Detect which cell encompasses the target text, then output its [x, y] center coordinate. 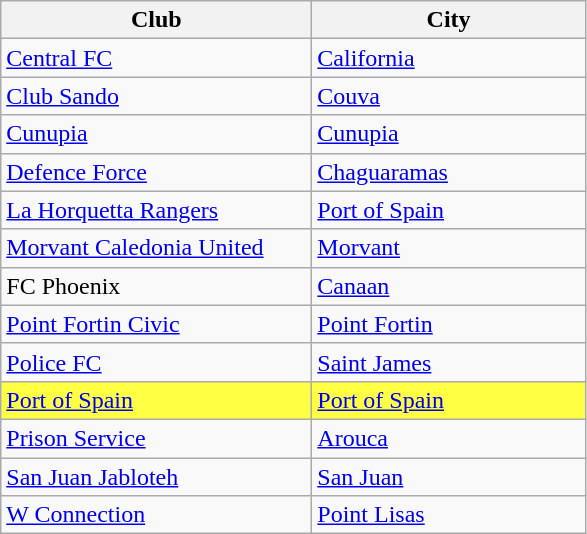
Canaan [449, 286]
San Juan Jabloteh [156, 477]
Point Fortin [449, 324]
Chaguaramas [449, 172]
Central FC [156, 58]
Morvant Caledonia United [156, 248]
San Juan [449, 477]
Club [156, 20]
FC Phoenix [156, 286]
W Connection [156, 515]
Club Sando [156, 96]
Morvant [449, 248]
Point Lisas [449, 515]
Police FC [156, 362]
Saint James [449, 362]
Prison Service [156, 438]
Arouca [449, 438]
Couva [449, 96]
California [449, 58]
City [449, 20]
Point Fortin Civic [156, 324]
La Horquetta Rangers [156, 210]
Defence Force [156, 172]
